Scan for the cell matching the given text and deliver its [x, y] coordinate at center. 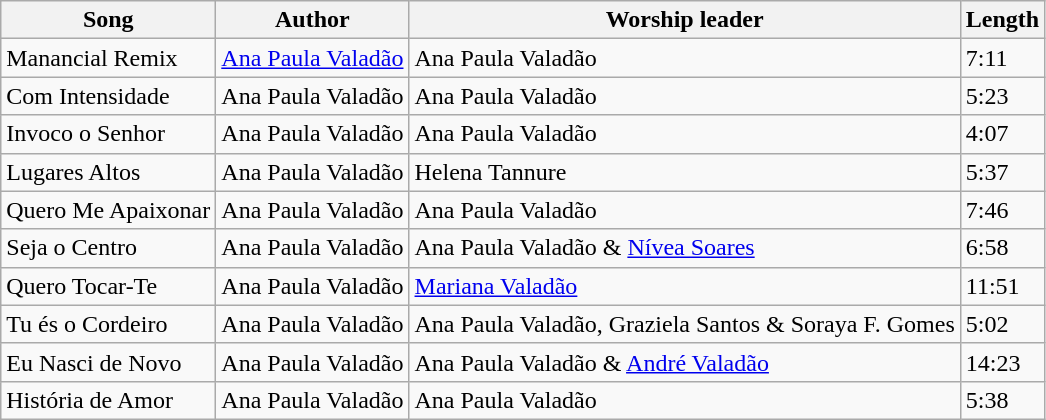
Author [312, 20]
6:58 [1002, 248]
Song [108, 20]
5:37 [1002, 172]
Tu és o Cordeiro [108, 324]
4:07 [1002, 134]
Quero Tocar-Te [108, 286]
Eu Nasci de Novo [108, 362]
Mariana Valadão [684, 286]
Invoco o Senhor [108, 134]
Manancial Remix [108, 58]
5:38 [1002, 400]
5:23 [1002, 96]
14:23 [1002, 362]
Ana Paula Valadão & André Valadão [684, 362]
11:51 [1002, 286]
Quero Me Apaixonar [108, 210]
Ana Paula Valadão, Graziela Santos & Soraya F. Gomes [684, 324]
Seja o Centro [108, 248]
Length [1002, 20]
História de Amor [108, 400]
Helena Tannure [684, 172]
7:46 [1002, 210]
Worship leader [684, 20]
Lugares Altos [108, 172]
7:11 [1002, 58]
Com Intensidade [108, 96]
5:02 [1002, 324]
Ana Paula Valadão & Nívea Soares [684, 248]
